Extract the (x, y) coordinate from the center of the cell holding the provided text.  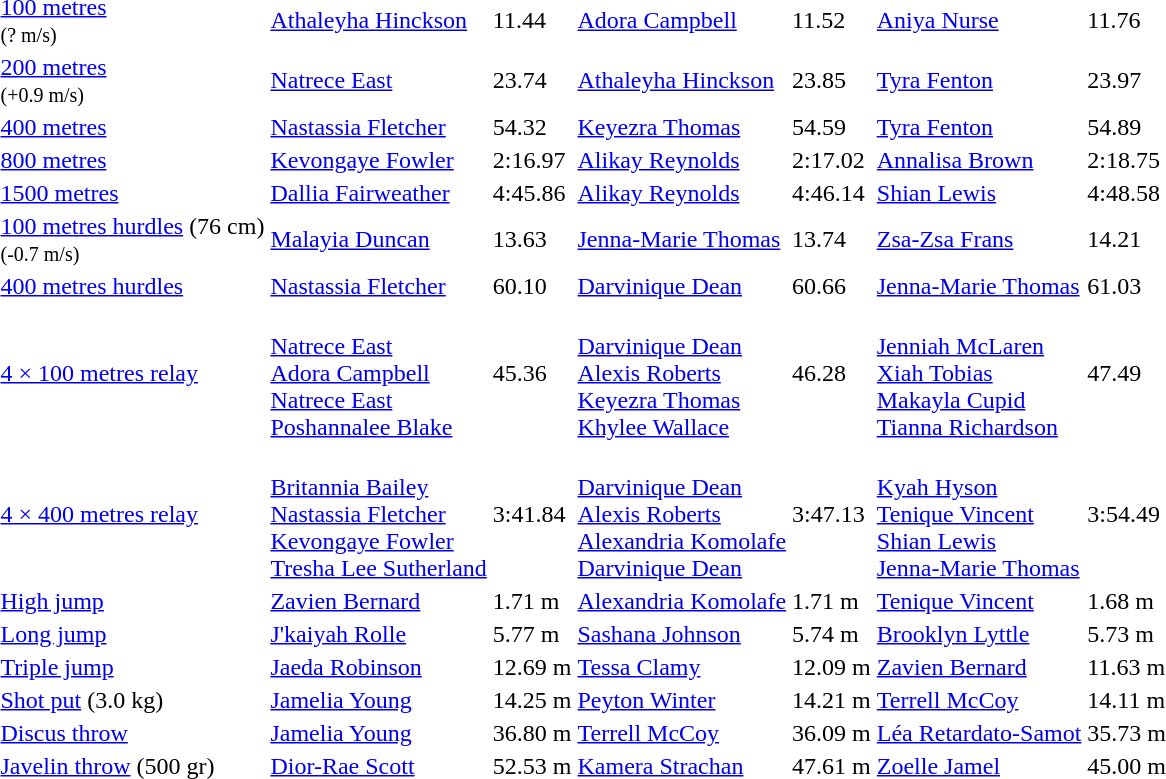
Athaleyha Hinckson (682, 80)
23.85 (832, 80)
Peyton Winter (682, 700)
4:45.86 (532, 193)
Kyah HysonTenique VincentShian LewisJenna-Marie Thomas (979, 514)
Jenniah McLarenXiah TobiasMakayla CupidTianna Richardson (979, 373)
Britannia BaileyNastassia FletcherKevongaye FowlerTresha Lee Sutherland (378, 514)
Léa Retardato-Samot (979, 733)
36.80 m (532, 733)
54.32 (532, 127)
Kevongaye Fowler (378, 160)
3:41.84 (532, 514)
Jaeda Robinson (378, 667)
12.69 m (532, 667)
12.09 m (832, 667)
Tessa Clamy (682, 667)
Malayia Duncan (378, 240)
Darvinique Dean (682, 286)
Annalisa Brown (979, 160)
Tenique Vincent (979, 601)
46.28 (832, 373)
Natrece East (378, 80)
60.66 (832, 286)
36.09 m (832, 733)
Natrece EastAdora CampbellNatrece EastPoshannalee Blake (378, 373)
2:17.02 (832, 160)
60.10 (532, 286)
Darvinique DeanAlexis RobertsAlexandria KomolafeDarvinique Dean (682, 514)
Keyezra Thomas (682, 127)
14.25 m (532, 700)
Zsa-Zsa Frans (979, 240)
23.74 (532, 80)
Darvinique DeanAlexis RobertsKeyezra ThomasKhylee Wallace (682, 373)
Shian Lewis (979, 193)
Alexandria Komolafe (682, 601)
4:46.14 (832, 193)
5.77 m (532, 634)
45.36 (532, 373)
2:16.97 (532, 160)
54.59 (832, 127)
14.21 m (832, 700)
J'kaiyah Rolle (378, 634)
13.63 (532, 240)
3:47.13 (832, 514)
Dallia Fairweather (378, 193)
5.74 m (832, 634)
13.74 (832, 240)
Brooklyn Lyttle (979, 634)
Sashana Johnson (682, 634)
